Find where the given text appears and provide that cell's center as [X, Y] coordinate. 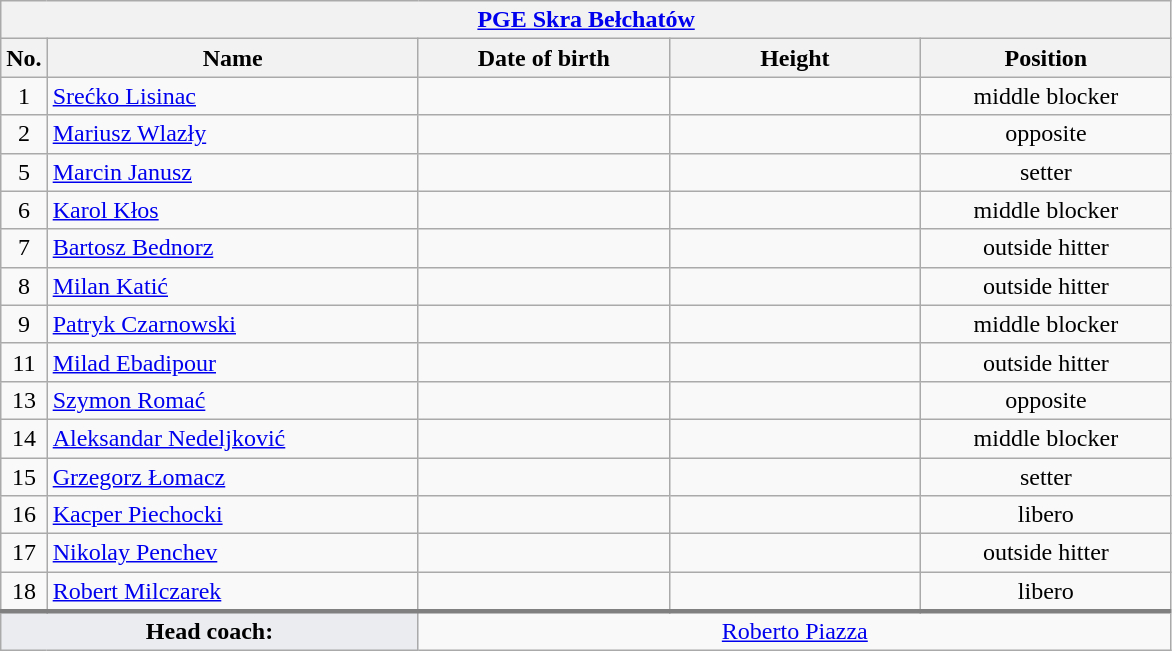
Position [1046, 58]
Marcin Janusz [232, 172]
Nikolay Penchev [232, 553]
Date of birth [544, 58]
7 [24, 248]
16 [24, 515]
5 [24, 172]
Kacper Piechocki [232, 515]
Karol Kłos [232, 210]
PGE Skra Bełchatów [586, 20]
Srećko Lisinac [232, 96]
1 [24, 96]
Bartosz Bednorz [232, 248]
11 [24, 362]
Milan Katić [232, 286]
9 [24, 324]
Patryk Czarnowski [232, 324]
8 [24, 286]
Height [794, 58]
18 [24, 592]
17 [24, 553]
6 [24, 210]
15 [24, 477]
Aleksandar Nedeljković [232, 438]
Milad Ebadipour [232, 362]
No. [24, 58]
2 [24, 134]
Roberto Piazza [794, 631]
Robert Milczarek [232, 592]
Mariusz Wlazły [232, 134]
13 [24, 400]
Name [232, 58]
Szymon Romać [232, 400]
Head coach: [210, 631]
Grzegorz Łomacz [232, 477]
14 [24, 438]
